Find where the given text appears and provide that cell's center as [X, Y] coordinate. 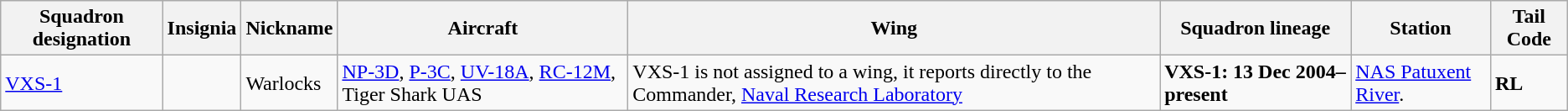
NAS Patuxent River. [1421, 82]
Warlocks [290, 82]
Aircraft [482, 29]
RL [1529, 82]
VXS-1 [82, 82]
NP-3D, P-3C, UV-18A, RC-12M, Tiger Shark UAS [482, 82]
Squadron lineage [1256, 29]
Wing [895, 29]
Squadron designation [82, 29]
VXS-1 is not assigned to a wing, it reports directly to the Commander, Naval Research Laboratory [895, 82]
Nickname [290, 29]
Station [1421, 29]
VXS-1: 13 Dec 2004–present [1256, 82]
Insignia [202, 29]
Tail Code [1529, 29]
